Provide the [x, y] coordinate of the cell's center where the given text is located.  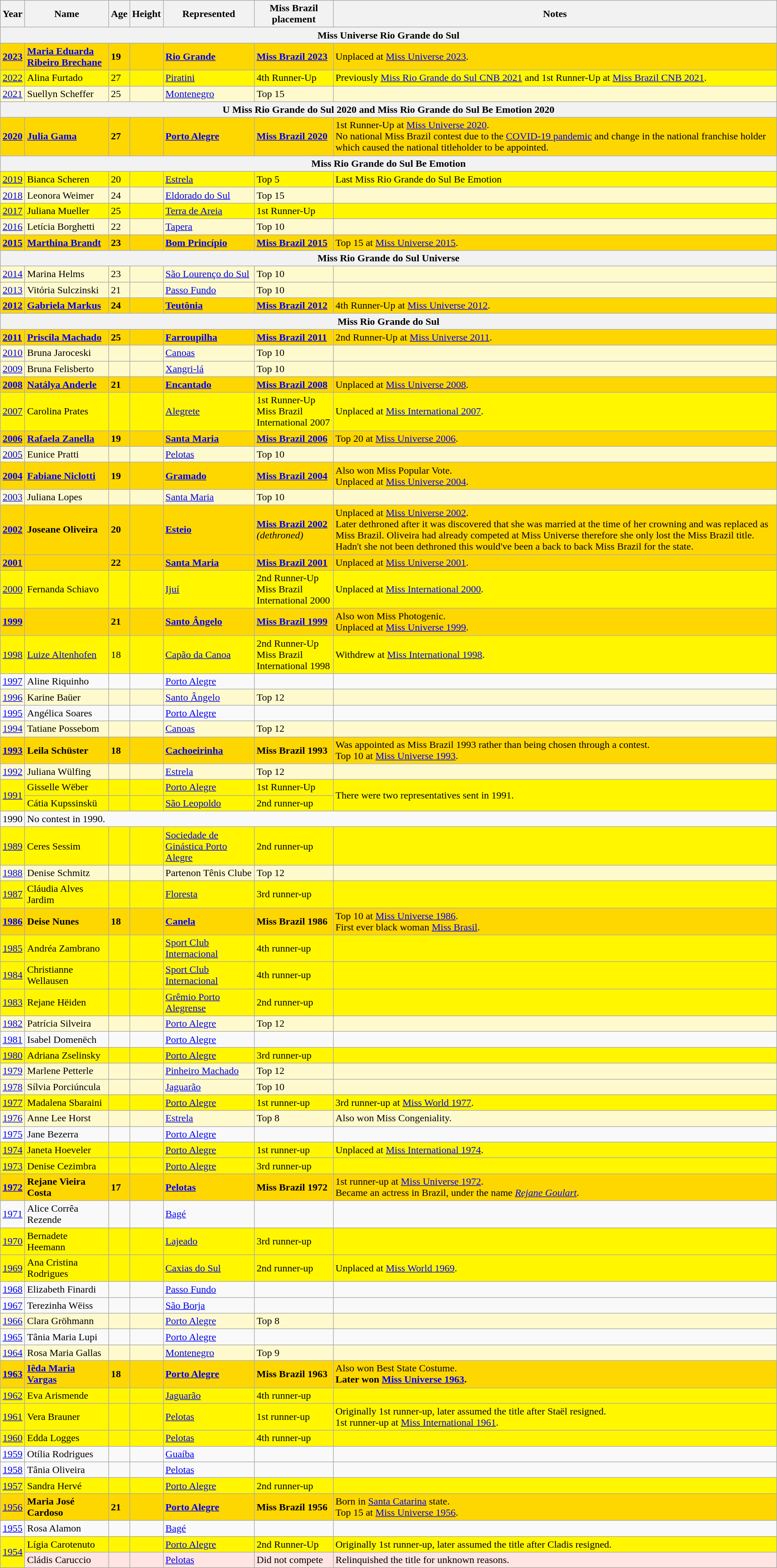
Unplaced at Miss International 1974. [555, 1150]
2018 [12, 195]
1955 [12, 1528]
1977 [12, 1103]
Leonora Weimer [67, 195]
Fabiane Niclotti [67, 475]
Grêmio Porto Alegrense [209, 1002]
2017 [12, 211]
Miss Brazil 2011 [294, 337]
1997 [12, 682]
Suellyn Scheffer [67, 94]
1988 [12, 873]
1994 [12, 729]
Clara Gröhmann [67, 1321]
Unplaced at Miss International 2000. [555, 589]
Adriana Zselinsky [67, 1055]
Gisselle Wëber [67, 787]
There were two representatives sent in 1991. [555, 795]
2014 [12, 274]
Miss Brazil 2008 [294, 385]
2023 [12, 56]
Encantado [209, 385]
Patrícia Silveira [67, 1024]
2002 [12, 529]
Also won Best State Costume.Later won Miss Universe 1963. [555, 1374]
Otília Rodrigues [67, 1454]
Karine Baüer [67, 697]
1st runner-up at Miss Universe 1972.Became an actress in Brazil, under the name Rejane Goulart. [555, 1187]
São Leopoldo [209, 803]
São Lourenço do Sul [209, 274]
1972 [12, 1187]
Esteio [209, 529]
Gramado [209, 475]
Unplaced at Miss Universe 2008. [555, 385]
São Borja [209, 1305]
2005 [12, 454]
Height [147, 14]
Rosa Maria Gallas [67, 1353]
1971 [12, 1214]
Year [12, 14]
Julia Gama [67, 136]
Originally 1st runner-up, later assumed the title after Cladis resigned. [555, 1544]
1990 [12, 819]
Miss Brazil placement [294, 14]
Did not compete [294, 1560]
2012 [12, 306]
Aline Riquinho [67, 682]
Guaíba [209, 1454]
Maria Eduarda Ribeiro Brechane [67, 56]
Tatiane Possebom [67, 729]
Alice Corrêa Rezende [67, 1214]
Marthina Brandt [67, 243]
Relinquished the title for unknown reasons. [555, 1560]
Top 15 at Miss Universe 2015. [555, 243]
1st Runner-UpMiss Brazil International 2007 [294, 411]
1982 [12, 1024]
Teutônia [209, 306]
Miss Brazil 2023 [294, 56]
Eunice Pratti [67, 454]
Gabriela Markus [67, 306]
Lajeado [209, 1241]
1987 [12, 894]
Eva Arismende [67, 1395]
Unplaced at Miss Universe 2001. [555, 562]
Rejane Hëiden [67, 1002]
Was appointed as Miss Brazil 1993 rather than being chosen through a contest.Top 10 at Miss Universe 1993. [555, 750]
Name [67, 14]
Cláudia Alves Jardim [67, 894]
Sociedade de Ginástica Porto Alegre [209, 846]
Elizabeth Finardi [67, 1290]
1980 [12, 1055]
1974 [12, 1150]
1960 [12, 1438]
Maria José Cardoso [67, 1507]
Denise Schmitz [67, 873]
Miss Brazil 2002(dethroned) [294, 529]
Priscila Machado [67, 337]
U Miss Rio Grande do Sul 2020 and Miss Rio Grande do Sul Be Emotion 2020 [388, 110]
Bruna Jaroceski [67, 353]
Partenon Tênis Clube [209, 873]
1962 [12, 1395]
Bernadete Heemann [67, 1241]
1963 [12, 1374]
Piratini [209, 78]
2nd Runner-UpMiss Brazil International 2000 [294, 589]
1991 [12, 795]
Top 20 at Miss Universe 2006. [555, 438]
Xangri-lá [209, 369]
Miss Brazil 2004 [294, 475]
Born in Santa Catarina state.Top 15 at Miss Universe 1956. [555, 1507]
Miss Brazil 1963 [294, 1374]
1992 [12, 772]
Unplaced at Miss World 1969. [555, 1269]
17 [120, 1187]
2nd Runner-Up at Miss Universe 2011. [555, 337]
Luize Altenhofen [67, 655]
Cátia Kupssinskü [67, 803]
Rejane Vieira Costa [67, 1187]
2003 [12, 497]
Juliana Lopes [67, 497]
2000 [12, 589]
Tânia Maria Lupi [67, 1337]
1957 [12, 1485]
Floresta [209, 894]
Terra de Areia [209, 211]
2007 [12, 411]
1958 [12, 1470]
Also won Miss Photogenic.Unplaced at Miss Universe 1999. [555, 622]
1973 [12, 1166]
Marina Helms [67, 274]
2nd Runner-Up [294, 1544]
Miss Brazil 2001 [294, 562]
Previously Miss Rio Grande do Sul CNB 2021 and 1st Runner-Up at Miss Brazil CNB 2021. [555, 78]
1993 [12, 750]
Pinheiro Machado [209, 1071]
Terezinha Wëiss [67, 1305]
1998 [12, 655]
Rafaela Zanella [67, 438]
1966 [12, 1321]
Madalena Sbaraini [67, 1103]
Isabel Domenëch [67, 1040]
Miss Brazil 1972 [294, 1187]
Cachoeirinha [209, 750]
Leila Schüster [67, 750]
Bianca Scheren [67, 179]
1985 [12, 948]
Denise Cezimbra [67, 1166]
1961 [12, 1417]
Vera Brauner [67, 1417]
2019 [12, 179]
1978 [12, 1087]
Miss Brazil 2006 [294, 438]
Tânia Oliveira [67, 1470]
Eldorado do Sul [209, 195]
Also won Miss Popular Vote.Unplaced at Miss Universe 2004. [555, 475]
Miss Brazil 2015 [294, 243]
Bom Princípio [209, 243]
Marlene Petterle [67, 1071]
1975 [12, 1134]
Alina Furtado [67, 78]
2008 [12, 385]
Notes [555, 14]
Miss Brazil 1956 [294, 1507]
1984 [12, 976]
1964 [12, 1353]
Unplaced at Miss Universe 2023. [555, 56]
2013 [12, 290]
Lígia Carotenuto [67, 1544]
1954 [12, 1552]
2004 [12, 475]
1968 [12, 1290]
1986 [12, 921]
2006 [12, 438]
Natálya Anderle [67, 385]
2021 [12, 94]
Janeta Hoeveler [67, 1150]
Juliana Mueller [67, 211]
Rio Grande [209, 56]
Originally 1st runner-up, later assumed the title after Staël resigned.1st runner-up at Miss International 1961. [555, 1417]
2020 [12, 136]
No contest in 1990. [401, 819]
Miss Brazil 1993 [294, 750]
1996 [12, 697]
4th Runner-Up [294, 78]
Age [120, 14]
Miss Rio Grande do Sul Be Emotion [388, 163]
Angélica Soares [67, 713]
1970 [12, 1241]
Iêda Maria Vargas [67, 1374]
Christianne Wellausen [67, 976]
Cládis Caruccio [67, 1560]
Miss Brazil 2020 [294, 136]
Tapera [209, 226]
Also won Miss Congeniality. [555, 1118]
Alegrete [209, 411]
3rd runner-up at Miss World 1977. [555, 1103]
Caxias do Sul [209, 1269]
Miss Brazil 1999 [294, 622]
Last Miss Rio Grande do Sul Be Emotion [555, 179]
2011 [12, 337]
1979 [12, 1071]
Vitória Sulczinski [67, 290]
Unplaced at Miss International 2007. [555, 411]
2010 [12, 353]
2nd Runner-UpMiss Brazil International 1998 [294, 655]
2016 [12, 226]
Ceres Sessim [67, 846]
Bruna Felisberto [67, 369]
Farroupilha [209, 337]
Canela [209, 921]
Letícia Borghetti [67, 226]
2015 [12, 243]
Anne Lee Horst [67, 1118]
Ijuí [209, 589]
4th Runner-Up at Miss Universe 2012. [555, 306]
Miss Brazil 2012 [294, 306]
Juliana Wülfing [67, 772]
2001 [12, 562]
Joseane Oliveira [67, 529]
1965 [12, 1337]
1976 [12, 1118]
Sílvia Porciúncula [67, 1087]
1995 [12, 713]
Withdrew at Miss International 1998. [555, 655]
Carolina Prates [67, 411]
Sandra Hervé [67, 1485]
Top 10 at Miss Universe 1986.First ever black woman Miss Brasil. [555, 921]
Jane Bezerra [67, 1134]
1999 [12, 622]
Miss Rio Grande do Sul Universe [388, 258]
Top 5 [294, 179]
Represented [209, 14]
Edda Logges [67, 1438]
Deise Nunes [67, 921]
Ana Cristina Rodrigues [67, 1269]
1989 [12, 846]
1959 [12, 1454]
Capão da Canoa [209, 655]
Miss Universe Rio Grande do Sul [388, 35]
Top 9 [294, 1353]
Miss Brazil 1986 [294, 921]
1967 [12, 1305]
1969 [12, 1269]
2009 [12, 369]
2022 [12, 78]
1956 [12, 1507]
1983 [12, 1002]
Rosa Alamon [67, 1528]
Andréa Zambrano [67, 948]
1981 [12, 1040]
Miss Rio Grande do Sul [388, 321]
Fernanda Schiavo [67, 589]
